For the text-containing cell, return its midpoint in [X, Y] coordinate format. 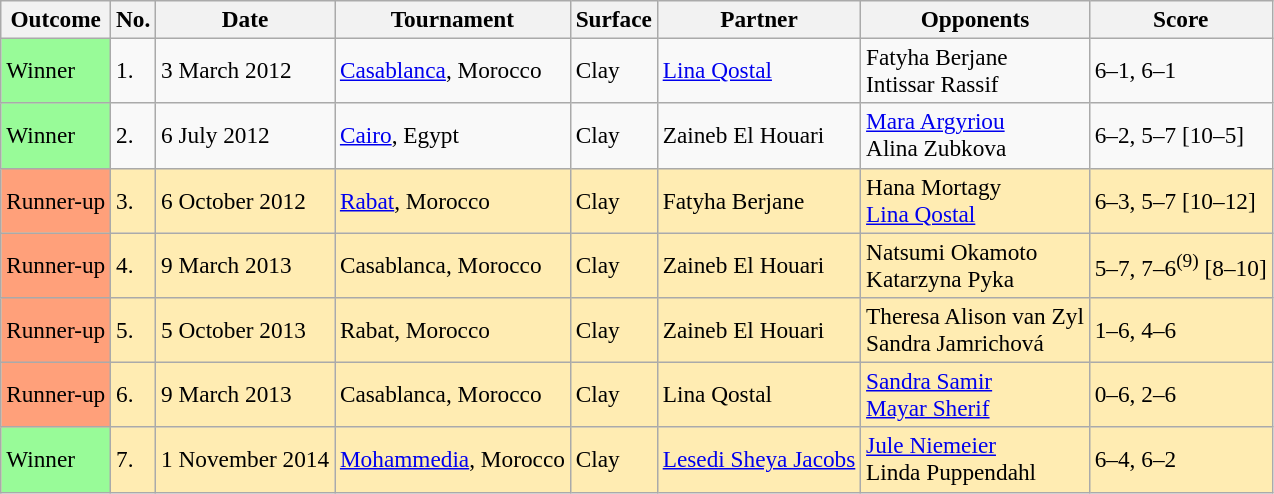
6. [134, 394]
Opponents [976, 19]
Sandra Samir Mayar Sherif [976, 394]
Date [246, 19]
No. [134, 19]
7. [134, 460]
0–6, 2–6 [1180, 394]
1. [134, 70]
Tournament [453, 19]
5. [134, 330]
Cairo, Egypt [453, 136]
1 November 2014 [246, 460]
Natsumi Okamoto Katarzyna Pyka [976, 264]
Mara Argyriou Alina Zubkova [976, 136]
Outcome [56, 19]
6–4, 6–2 [1180, 460]
6–1, 6–1 [1180, 70]
Jule Niemeier Linda Puppendahl [976, 460]
Fatyha Berjane Intissar Rassif [976, 70]
Hana Mortagy Lina Qostal [976, 200]
Surface [614, 19]
Score [1180, 19]
6–2, 5–7 [10–5] [1180, 136]
5 October 2013 [246, 330]
1–6, 4–6 [1180, 330]
Lesedi Sheya Jacobs [758, 460]
Mohammedia, Morocco [453, 460]
5–7, 7–6(9) [8–10] [1180, 264]
4. [134, 264]
Fatyha Berjane [758, 200]
6 October 2012 [246, 200]
Partner [758, 19]
3. [134, 200]
6–3, 5–7 [10–12] [1180, 200]
2. [134, 136]
6 July 2012 [246, 136]
Theresa Alison van Zyl Sandra Jamrichová [976, 330]
3 March 2012 [246, 70]
